Output the (x, y) coordinate of the center of the cell containing the given text.  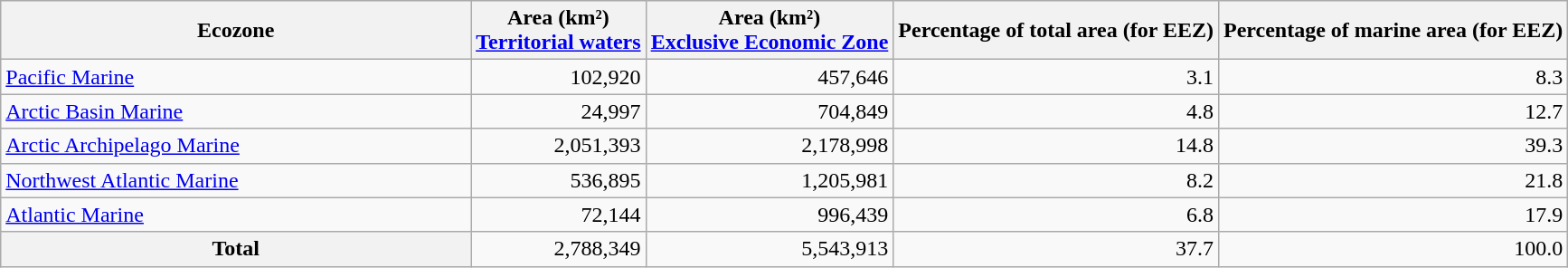
12.7 (1393, 111)
2,788,349 (559, 249)
Atlantic Marine (236, 215)
Ecozone (236, 31)
Arctic Basin Marine (236, 111)
4.8 (1056, 111)
Arctic Archipelago Marine (236, 146)
Pacific Marine (236, 77)
8.3 (1393, 77)
102,920 (559, 77)
Percentage of total area (for EEZ) (1056, 31)
536,895 (559, 180)
Total (236, 249)
3.1 (1056, 77)
37.7 (1056, 249)
Northwest Atlantic Marine (236, 180)
8.2 (1056, 180)
5,543,913 (770, 249)
2,051,393 (559, 146)
39.3 (1393, 146)
Percentage of marine area (for EEZ) (1393, 31)
457,646 (770, 77)
14.8 (1056, 146)
1,205,981 (770, 180)
72,144 (559, 215)
17.9 (1393, 215)
Area (km²)Exclusive Economic Zone (770, 31)
Area (km²)Territorial waters (559, 31)
704,849 (770, 111)
996,439 (770, 215)
6.8 (1056, 215)
24,997 (559, 111)
100.0 (1393, 249)
21.8 (1393, 180)
2,178,998 (770, 146)
